Output the [X, Y] coordinate of the center of the cell containing the given text.  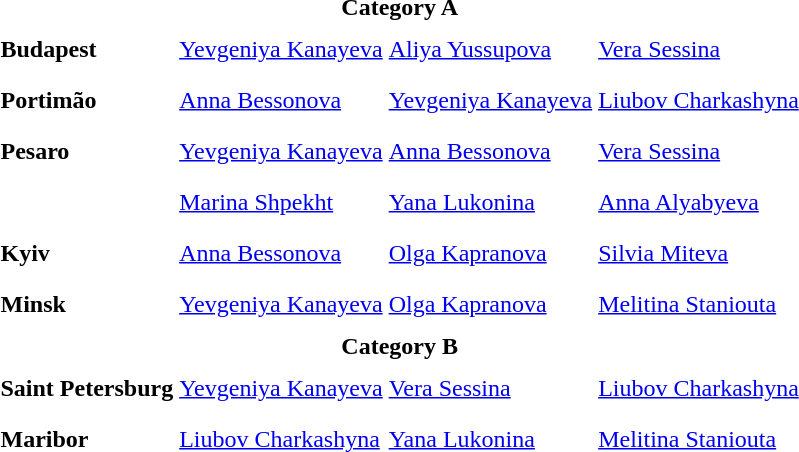
Aliya Yussupova [490, 49]
Marina Shpekht [282, 202]
Yana Lukonina [490, 202]
Vera Sessina [490, 388]
